Return the (x, y) coordinate for the center point of the cell that contains the specified text.  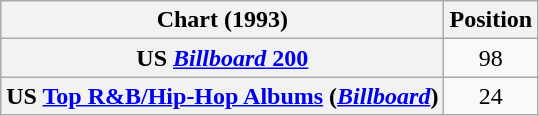
US Billboard 200 (222, 58)
98 (491, 58)
24 (491, 96)
US Top R&B/Hip-Hop Albums (Billboard) (222, 96)
Chart (1993) (222, 20)
Position (491, 20)
